Detect which cell encompasses the target text, then output its [x, y] center coordinate. 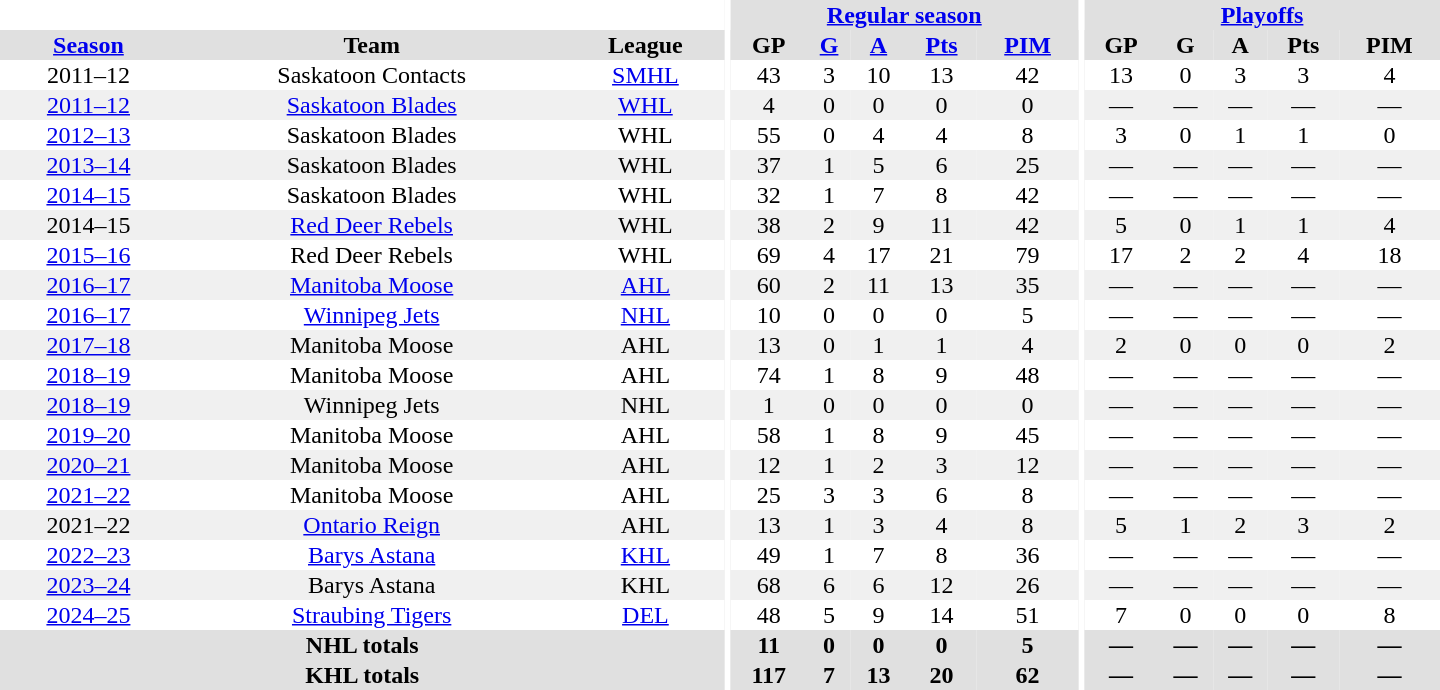
117 [768, 675]
Regular season [904, 15]
NHL totals [362, 645]
45 [1028, 435]
58 [768, 435]
62 [1028, 675]
2024–25 [88, 615]
51 [1028, 615]
Playoffs [1262, 15]
18 [1390, 255]
21 [942, 255]
Team [372, 45]
49 [768, 555]
20 [942, 675]
69 [768, 255]
2015–16 [88, 255]
Saskatoon Contacts [372, 75]
SMHL [645, 75]
KHL totals [362, 675]
Ontario Reign [372, 525]
37 [768, 165]
DEL [645, 615]
2020–21 [88, 465]
2019–20 [88, 435]
Season [88, 45]
43 [768, 75]
League [645, 45]
2017–18 [88, 345]
68 [768, 585]
74 [768, 375]
2013–14 [88, 165]
2023–24 [88, 585]
26 [1028, 585]
35 [1028, 285]
38 [768, 225]
2012–13 [88, 135]
14 [942, 615]
36 [1028, 555]
Straubing Tigers [372, 615]
2022–23 [88, 555]
79 [1028, 255]
55 [768, 135]
60 [768, 285]
32 [768, 195]
